Scan for the cell matching the given text and deliver its (x, y) coordinate at center. 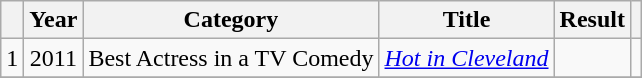
1 (12, 58)
Category (231, 20)
Title (466, 20)
Best Actress in a TV Comedy (231, 58)
Result (592, 20)
Hot in Cleveland (466, 58)
Year (54, 20)
2011 (54, 58)
